Return [x, y] of the center of cell containing provided text 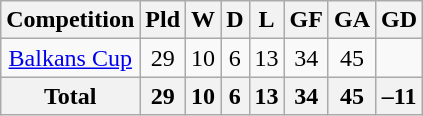
Pld [163, 20]
Competition [70, 20]
GA [352, 20]
GD [400, 20]
Balkans Cup [70, 58]
L [266, 20]
Total [70, 96]
GF [306, 20]
D [235, 20]
–11 [400, 96]
W [204, 20]
